Provide the [x, y] coordinate of the cell's center where the given text is located.  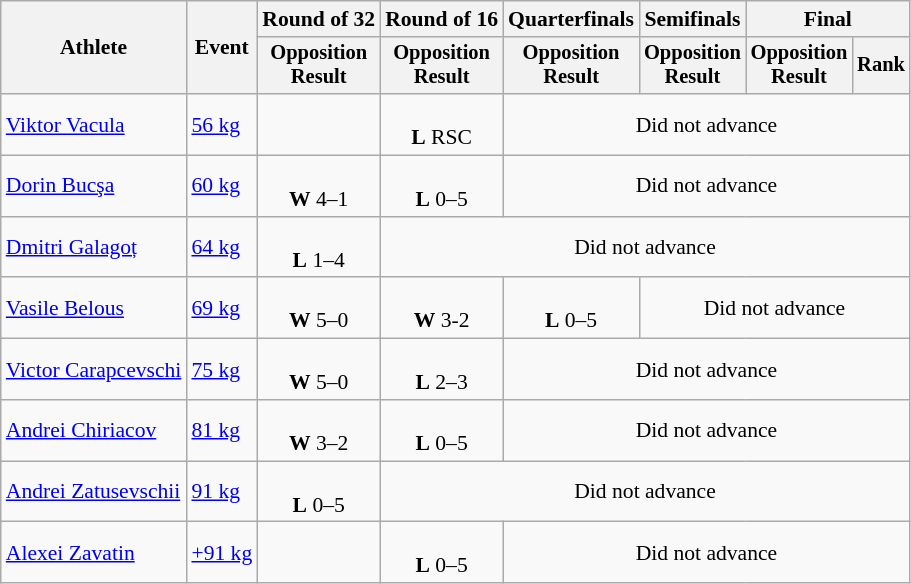
W 3–2 [318, 430]
56 kg [222, 124]
L 2–3 [442, 370]
+91 kg [222, 552]
Dorin Bucşa [94, 186]
64 kg [222, 248]
L RSC [442, 124]
Viktor Vacula [94, 124]
Dmitri Galagoț [94, 248]
Final [828, 19]
Round of 32 [318, 19]
Semifinals [692, 19]
Alexei Zavatin [94, 552]
Rank [881, 66]
69 kg [222, 308]
W 4–1 [318, 186]
W 3-2 [442, 308]
Round of 16 [442, 19]
L 1–4 [318, 248]
Athlete [94, 48]
Andrei Chiriacov [94, 430]
60 kg [222, 186]
Vasile Belous [94, 308]
Quarterfinals [571, 19]
91 kg [222, 492]
81 kg [222, 430]
75 kg [222, 370]
Victor Carapcevschi [94, 370]
Event [222, 48]
Andrei Zatusevschii [94, 492]
